Locate the cell with the specified text and output its (x, y) center coordinate. 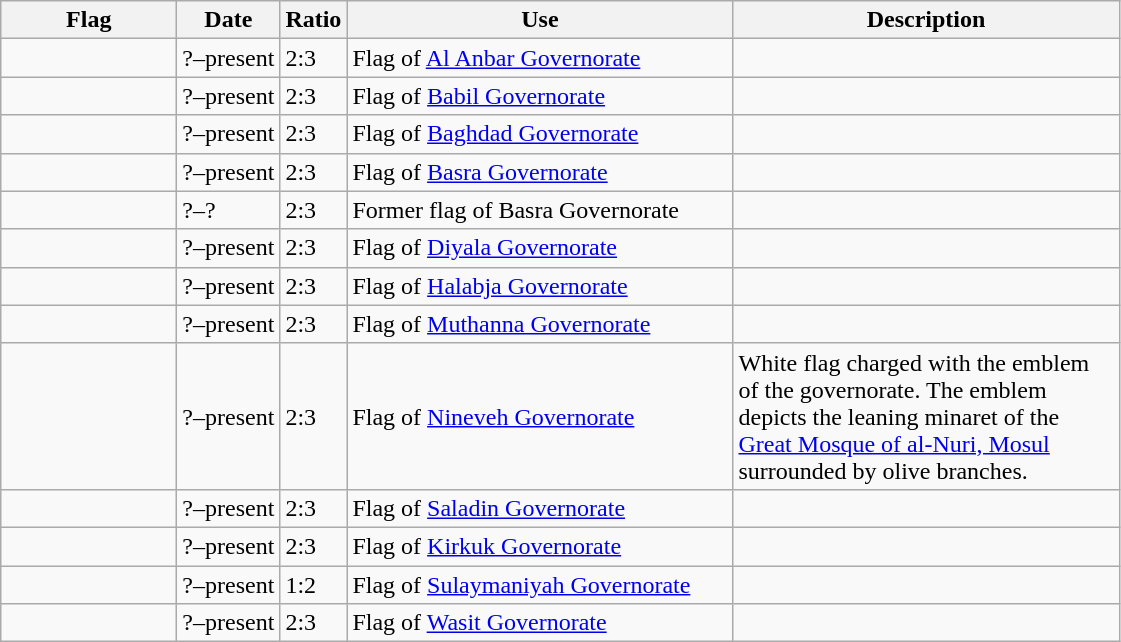
Use (540, 20)
Flag of Saladin Governorate (540, 508)
Description (926, 20)
Flag of Sulaymaniyah Governorate (540, 585)
Flag of Basra Governorate (540, 172)
Former flag of Basra Governorate (540, 210)
Flag of Halabja Governorate (540, 286)
1:2 (314, 585)
Flag of Kirkuk Governorate (540, 546)
Date (228, 20)
Ratio (314, 20)
?–? (228, 210)
Flag of Baghdad Governorate (540, 134)
Flag (89, 20)
Flag of Babil Governorate (540, 96)
Flag of Wasit Governorate (540, 623)
Flag of Muthanna Governorate (540, 324)
Flag of Nineveh Governorate (540, 416)
Flag of Al Anbar Governorate (540, 58)
Flag of Diyala Governorate (540, 248)
